Determine the [X, Y] coordinate at the center of the cell enclosing the given text.  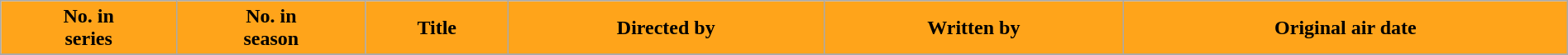
No. inseason [271, 28]
Written by [973, 28]
Title [437, 28]
Directed by [666, 28]
No. inseries [89, 28]
Original air date [1345, 28]
